Find where the given text appears and provide that cell's center as (x, y) coordinate. 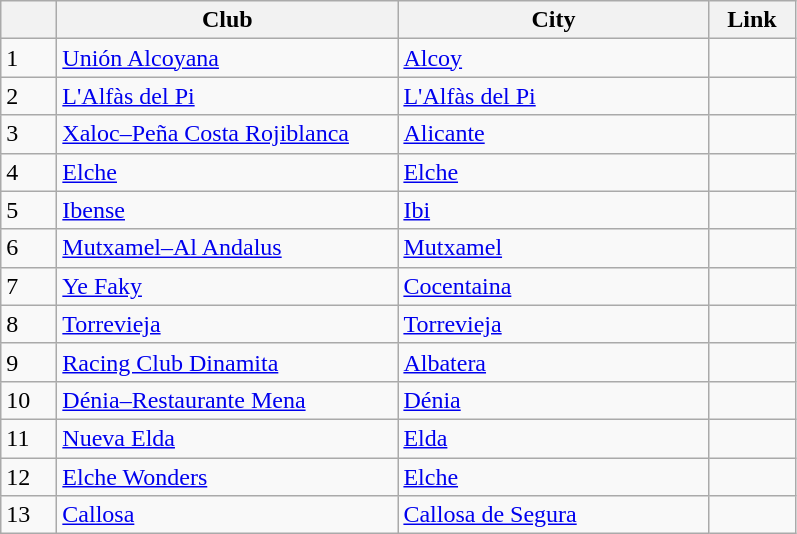
Unión Alcoyana (228, 58)
Callosa (228, 515)
3 (29, 134)
Dénia–Restaurante Mena (228, 400)
7 (29, 286)
10 (29, 400)
Alicante (554, 134)
Nueva Elda (228, 438)
Club (228, 20)
12 (29, 477)
11 (29, 438)
4 (29, 172)
9 (29, 362)
Xaloc–Peña Costa Rojiblanca (228, 134)
13 (29, 515)
Ibi (554, 210)
5 (29, 210)
Link (752, 20)
Ye Faky (228, 286)
Cocentaina (554, 286)
Dénia (554, 400)
6 (29, 248)
Callosa de Segura (554, 515)
Albatera (554, 362)
City (554, 20)
Elda (554, 438)
Mutxamel–Al Andalus (228, 248)
Racing Club Dinamita (228, 362)
1 (29, 58)
Ibense (228, 210)
8 (29, 324)
Alcoy (554, 58)
2 (29, 96)
Mutxamel (554, 248)
Elche Wonders (228, 477)
